Return the (X, Y) coordinate for the center point of the cell that contains the specified text.  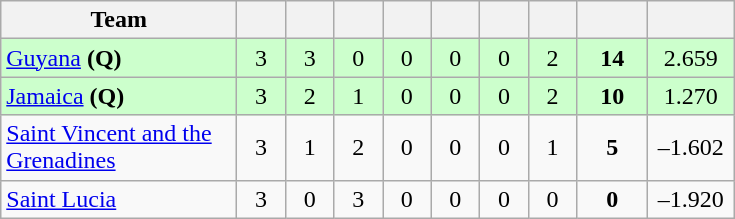
14 (612, 58)
Saint Vincent and the Grenadines (119, 148)
Saint Lucia (119, 199)
Guyana (Q) (119, 58)
10 (612, 96)
2.659 (691, 58)
–1.602 (691, 148)
Jamaica (Q) (119, 96)
–1.920 (691, 199)
1.270 (691, 96)
5 (612, 148)
Team (119, 20)
